Detect which cell encompasses the target text, then output its [X, Y] center coordinate. 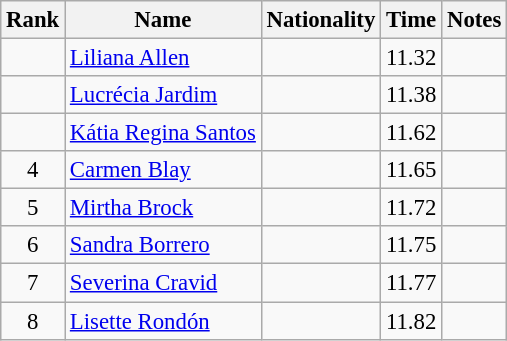
Name [164, 20]
Nationality [320, 20]
Severina Cravid [164, 283]
8 [33, 321]
Lucrécia Jardim [164, 95]
11.62 [412, 133]
Carmen Blay [164, 170]
11.32 [412, 58]
Liliana Allen [164, 58]
Rank [33, 20]
7 [33, 283]
11.65 [412, 170]
11.75 [412, 245]
11.38 [412, 95]
Time [412, 20]
4 [33, 170]
11.82 [412, 321]
Mirtha Brock [164, 208]
Kátia Regina Santos [164, 133]
Sandra Borrero [164, 245]
6 [33, 245]
5 [33, 208]
Notes [474, 20]
11.77 [412, 283]
11.72 [412, 208]
Lisette Rondón [164, 321]
